Return [x, y] of the center of cell containing provided text 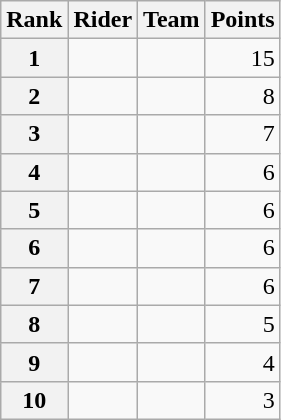
9 [34, 362]
Rider [103, 20]
15 [242, 58]
2 [34, 96]
1 [34, 58]
Rank [34, 20]
Team [172, 20]
10 [34, 400]
Points [242, 20]
